Search for the cell housing the specified text and yield its (X, Y) center coordinate. 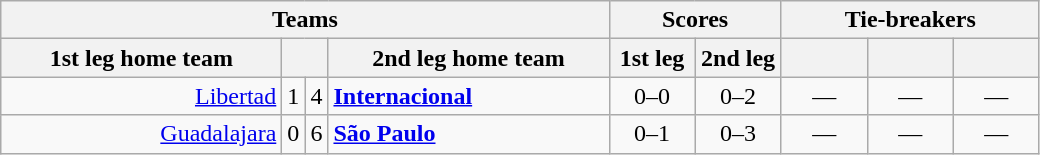
Tie-breakers (910, 20)
2nd leg home team (468, 58)
0–0 (652, 96)
6 (316, 134)
Scores (695, 20)
0–1 (652, 134)
2nd leg (738, 58)
0 (294, 134)
1st leg home team (142, 58)
Teams (305, 20)
São Paulo (468, 134)
0–2 (738, 96)
Libertad (142, 96)
4 (316, 96)
Internacional (468, 96)
1st leg (652, 58)
0–3 (738, 134)
Guadalajara (142, 134)
1 (294, 96)
